Scan for the cell matching the given text and deliver its (X, Y) coordinate at center. 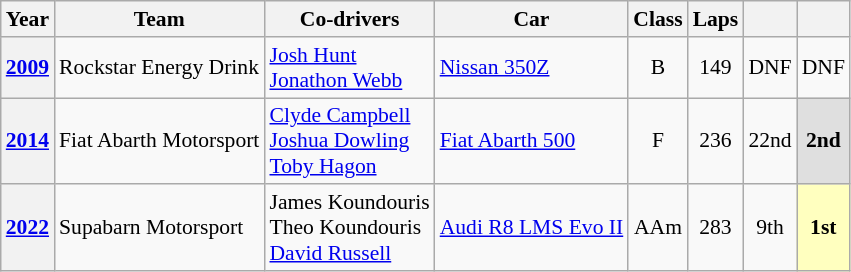
1st (824, 228)
Audi R8 LMS Evo II (532, 228)
Josh Hunt Jonathon Webb (349, 68)
Rockstar Energy Drink (159, 68)
236 (716, 142)
Supabarn Motorsport (159, 228)
9th (770, 228)
Fiat Abarth 500 (532, 142)
22nd (770, 142)
283 (716, 228)
James Koundouris Theo Koundouris David Russell (349, 228)
Year (28, 19)
Nissan 350Z (532, 68)
Class (658, 19)
B (658, 68)
149 (716, 68)
Fiat Abarth Motorsport (159, 142)
2014 (28, 142)
AAm (658, 228)
2009 (28, 68)
Co-drivers (349, 19)
2022 (28, 228)
2nd (824, 142)
Team (159, 19)
Laps (716, 19)
F (658, 142)
Clyde Campbell Joshua Dowling Toby Hagon (349, 142)
Car (532, 19)
